Determine the (x, y) coordinate at the center of the cell enclosing the given text.  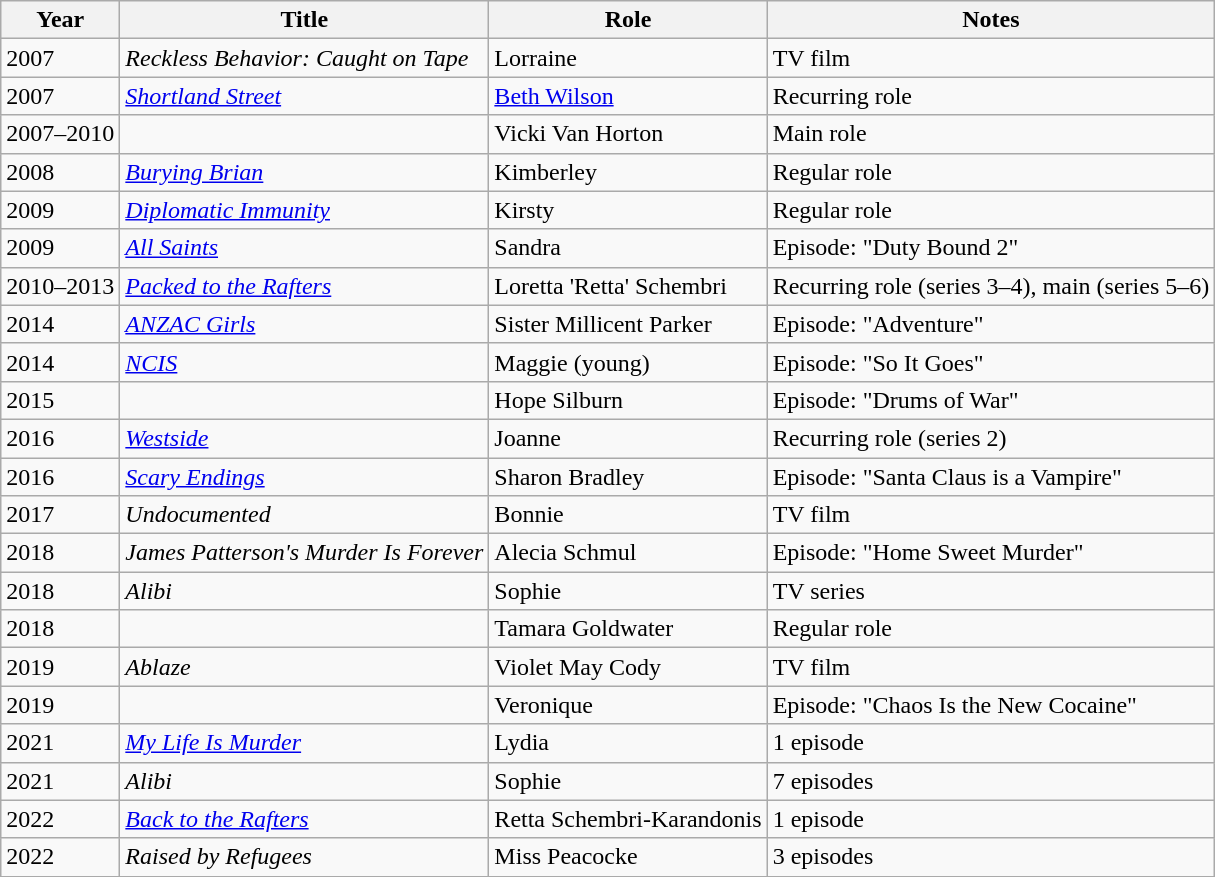
Episode: "Drums of War" (991, 400)
ANZAC Girls (304, 324)
Burying Brian (304, 172)
All Saints (304, 248)
Main role (991, 134)
Vicki Van Horton (628, 134)
Kirsty (628, 210)
Back to the Rafters (304, 819)
Sharon Bradley (628, 477)
Ablaze (304, 667)
Loretta 'Retta' Schembri (628, 286)
Maggie (young) (628, 362)
James Patterson's Murder Is Forever (304, 553)
Packed to the Rafters (304, 286)
Recurring role (series 2) (991, 438)
Scary Endings (304, 477)
Episode: "Adventure" (991, 324)
2010–2013 (60, 286)
Sandra (628, 248)
Episode: "Chaos Is the New Cocaine" (991, 705)
2007–2010 (60, 134)
Role (628, 20)
My Life Is Murder (304, 743)
Beth Wilson (628, 96)
Notes (991, 20)
3 episodes (991, 857)
Joanne (628, 438)
Undocumented (304, 515)
Shortland Street (304, 96)
Hope Silburn (628, 400)
Miss Peacocke (628, 857)
Retta Schembri-Karandonis (628, 819)
Episode: "So It Goes" (991, 362)
7 episodes (991, 781)
Episode: "Duty Bound 2" (991, 248)
Tamara Goldwater (628, 629)
2008 (60, 172)
Violet May Cody (628, 667)
Reckless Behavior: Caught on Tape (304, 58)
Title (304, 20)
2017 (60, 515)
TV series (991, 591)
Sister Millicent Parker (628, 324)
Lydia (628, 743)
Raised by Refugees (304, 857)
NCIS (304, 362)
Lorraine (628, 58)
Bonnie (628, 515)
Year (60, 20)
Kimberley (628, 172)
2015 (60, 400)
Episode: "Santa Claus is a Vampire" (991, 477)
Westside (304, 438)
Episode: "Home Sweet Murder" (991, 553)
Alecia Schmul (628, 553)
Veronique (628, 705)
Recurring role (991, 96)
Diplomatic Immunity (304, 210)
Recurring role (series 3–4), main (series 5–6) (991, 286)
